Search for the cell housing the specified text and yield its (X, Y) center coordinate. 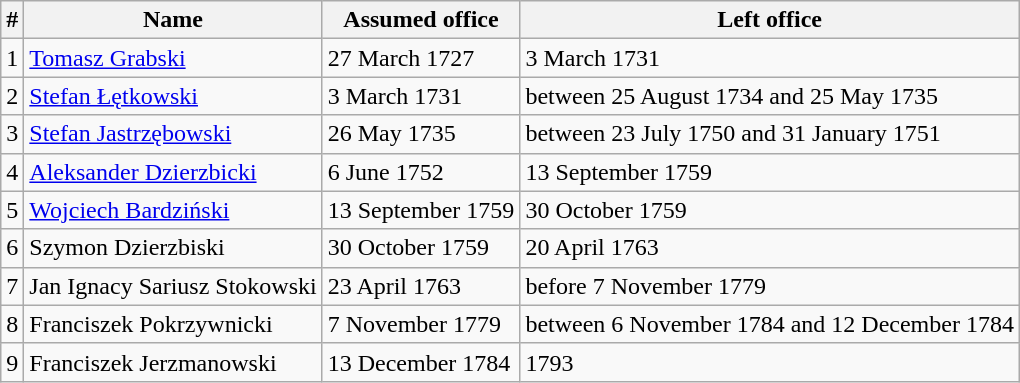
between 23 July 1750 and 31 January 1751 (770, 134)
6 (12, 248)
before 7 November 1779 (770, 286)
1 (12, 58)
26 May 1735 (421, 134)
Jan Ignacy Sariusz Stokowski (173, 286)
Franciszek Pokrzywnicki (173, 324)
Stefan Łętkowski (173, 96)
Assumed office (421, 20)
27 March 1727 (421, 58)
# (12, 20)
Left office (770, 20)
Franciszek Jerzmanowski (173, 362)
9 (12, 362)
Szymon Dzierzbiski (173, 248)
2 (12, 96)
Name (173, 20)
6 June 1752 (421, 172)
20 April 1763 (770, 248)
7 November 1779 (421, 324)
13 December 1784 (421, 362)
between 25 August 1734 and 25 May 1735 (770, 96)
Tomasz Grabski (173, 58)
8 (12, 324)
Stefan Jastrzębowski (173, 134)
between 6 November 1784 and 12 December 1784 (770, 324)
1793 (770, 362)
Aleksander Dzierzbicki (173, 172)
7 (12, 286)
5 (12, 210)
4 (12, 172)
Wojciech Bardziński (173, 210)
3 (12, 134)
23 April 1763 (421, 286)
